Determine the [X, Y] coordinate at the center of the cell enclosing the given text.  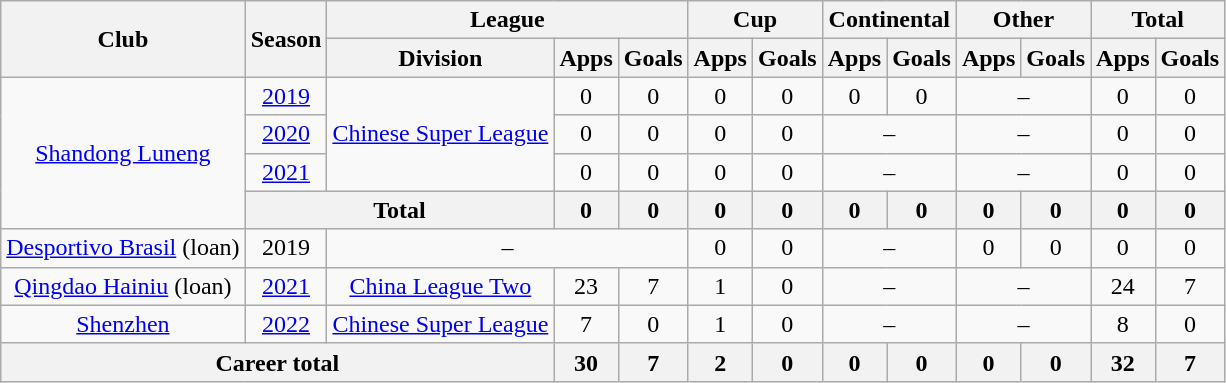
32 [1123, 362]
2022 [286, 324]
Desportivo Brasil (loan) [123, 248]
Continental [889, 20]
30 [586, 362]
Season [286, 39]
2020 [286, 134]
Shandong Luneng [123, 153]
23 [586, 286]
24 [1123, 286]
8 [1123, 324]
Cup [755, 20]
2 [720, 362]
Other [1023, 20]
Club [123, 39]
Qingdao Hainiu (loan) [123, 286]
China League Two [440, 286]
Career total [278, 362]
Division [440, 58]
League [508, 20]
Shenzhen [123, 324]
